Return the (x, y) coordinate for the center point of the cell that contains the specified text.  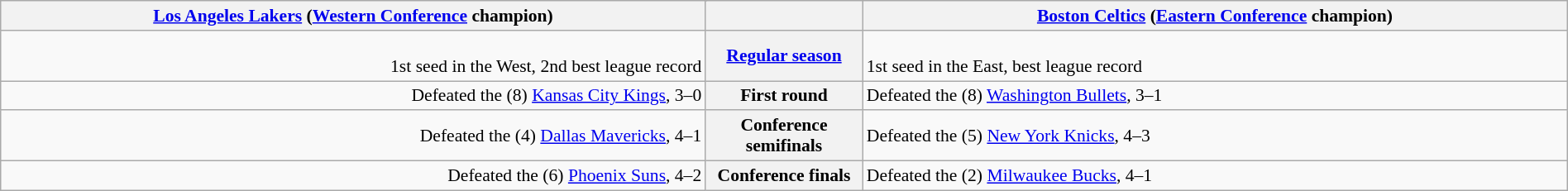
1st seed in the West, 2nd best league record (354, 56)
Defeated the (8) Washington Bullets, 3–1 (1216, 96)
Los Angeles Lakers (Western Conference champion) (354, 16)
Defeated the (4) Dallas Mavericks, 4–1 (354, 136)
Defeated the (2) Milwaukee Bucks, 4–1 (1216, 176)
Regular season (784, 56)
Boston Celtics (Eastern Conference champion) (1216, 16)
1st seed in the East, best league record (1216, 56)
First round (784, 96)
Defeated the (5) New York Knicks, 4–3 (1216, 136)
Defeated the (8) Kansas City Kings, 3–0 (354, 96)
Conference semifinals (784, 136)
Conference finals (784, 176)
Defeated the (6) Phoenix Suns, 4–2 (354, 176)
